Capture the cell that displays the provided text and extract its (x, y) central coordinate. 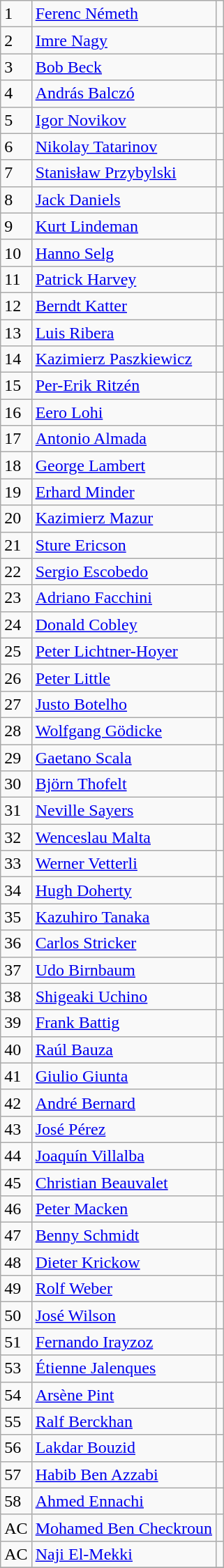
Antonio Almada (124, 439)
41 (16, 1076)
10 (16, 253)
15 (16, 386)
Björn Thofelt (124, 784)
27 (16, 704)
33 (16, 864)
17 (16, 439)
Benny Schmidt (124, 1236)
Gaetano Scala (124, 757)
14 (16, 359)
Peter Little (124, 678)
Shigeaki Uchino (124, 996)
Ferenc Németh (124, 14)
Nikolay Tatarinov (124, 147)
Donald Cobley (124, 625)
56 (16, 1448)
4 (16, 94)
Justo Botelho (124, 704)
37 (16, 970)
Berndt Katter (124, 306)
50 (16, 1315)
35 (16, 917)
53 (16, 1368)
Rolf Weber (124, 1289)
José Pérez (124, 1129)
Naji El-Mekki (124, 1554)
2 (16, 40)
Kurt Lindeman (124, 226)
12 (16, 306)
42 (16, 1103)
András Balczó (124, 94)
28 (16, 731)
51 (16, 1342)
Ralf Berckhan (124, 1421)
André Bernard (124, 1103)
55 (16, 1421)
George Lambert (124, 465)
Giulio Giunta (124, 1076)
Sture Ericson (124, 545)
Mohamed Ben Checkroun (124, 1528)
8 (16, 200)
Carlos Stricker (124, 943)
32 (16, 837)
54 (16, 1395)
Joaquín Villalba (124, 1156)
57 (16, 1474)
44 (16, 1156)
58 (16, 1501)
Sergio Escobedo (124, 572)
23 (16, 598)
Peter Lichtner-Hoyer (124, 651)
6 (16, 147)
30 (16, 784)
16 (16, 412)
José Wilson (124, 1315)
25 (16, 651)
45 (16, 1183)
Bob Beck (124, 67)
31 (16, 811)
Imre Nagy (124, 40)
Hugh Doherty (124, 890)
13 (16, 333)
Wenceslau Malta (124, 837)
1 (16, 14)
Arsène Pint (124, 1395)
Fernando Irayzoz (124, 1342)
Wolfgang Gödicke (124, 731)
7 (16, 173)
29 (16, 757)
11 (16, 279)
Udo Birnbaum (124, 970)
24 (16, 625)
Étienne Jalenques (124, 1368)
Kazimierz Paszkiewicz (124, 359)
Frank Battig (124, 1023)
Jack Daniels (124, 200)
Habib Ben Azzabi (124, 1474)
5 (16, 120)
Kazuhiro Tanaka (124, 917)
Lakdar Bouzid (124, 1448)
48 (16, 1262)
22 (16, 572)
34 (16, 890)
9 (16, 226)
43 (16, 1129)
3 (16, 67)
47 (16, 1236)
36 (16, 943)
Patrick Harvey (124, 279)
21 (16, 545)
20 (16, 518)
Stanisław Przybylski (124, 173)
Erhard Minder (124, 492)
Neville Sayers (124, 811)
38 (16, 996)
Eero Lohi (124, 412)
Hanno Selg (124, 253)
26 (16, 678)
Ahmed Ennachi (124, 1501)
Igor Novikov (124, 120)
Luis Ribera (124, 333)
46 (16, 1209)
19 (16, 492)
Christian Beauvalet (124, 1183)
Kazimierz Mazur (124, 518)
Adriano Facchini (124, 598)
Dieter Krickow (124, 1262)
Werner Vetterli (124, 864)
18 (16, 465)
Per-Erik Ritzén (124, 386)
Raúl Bauza (124, 1050)
39 (16, 1023)
Peter Macken (124, 1209)
49 (16, 1289)
40 (16, 1050)
